Find where the given text appears and provide that cell's center as [x, y] coordinate. 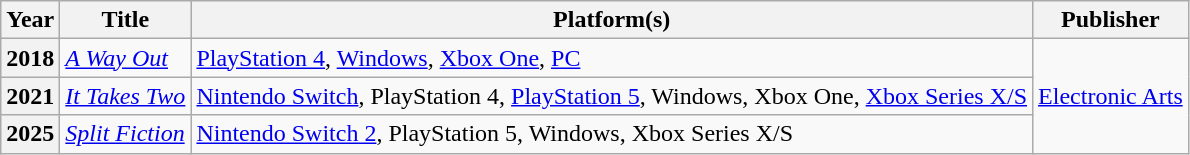
A Way Out [126, 58]
Electronic Arts [1111, 96]
Publisher [1111, 20]
2021 [30, 96]
2018 [30, 58]
Nintendo Switch, PlayStation 4, PlayStation 5, Windows, Xbox One, Xbox Series X/S [612, 96]
Split Fiction [126, 134]
Title [126, 20]
It Takes Two [126, 96]
Year [30, 20]
Nintendo Switch 2, PlayStation 5, Windows, Xbox Series X/S [612, 134]
PlayStation 4, Windows, Xbox One, PC [612, 58]
Platform(s) [612, 20]
2025 [30, 134]
